Capture the cell that displays the provided text and extract its (X, Y) central coordinate. 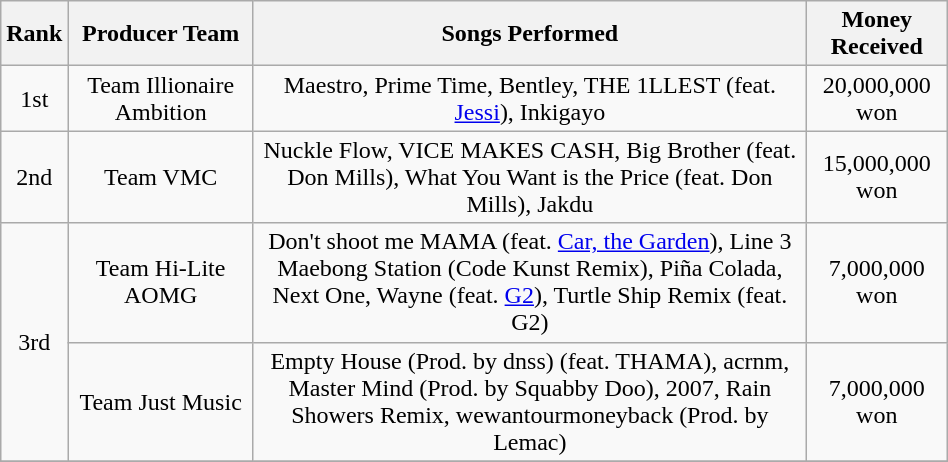
2nd (34, 177)
Team Illionaire Ambition (161, 98)
Producer Team (161, 34)
Songs Performed (530, 34)
Team Just Music (161, 402)
Team VMC (161, 177)
Empty House (Prod. by dnss) (feat. THAMA), acrnm, Master Mind (Prod. by Squabby Doo), 2007, Rain Showers Remix, wewantourmoneyback (Prod. by Lemac) (530, 402)
20,000,000 won (876, 98)
Team Hi-Lite AOMG (161, 282)
1st (34, 98)
Rank (34, 34)
3rd (34, 342)
Money Received (876, 34)
Maestro, Prime Time, Bentley, THE 1LLEST (feat. Jessi), Inkigayo (530, 98)
15,000,000 won (876, 177)
Nuckle Flow, VICE MAKES CASH, Big Brother (feat. Don Mills), What You Want is the Price (feat. Don Mills), Jakdu (530, 177)
